Capture the cell that displays the provided text and extract its (X, Y) central coordinate. 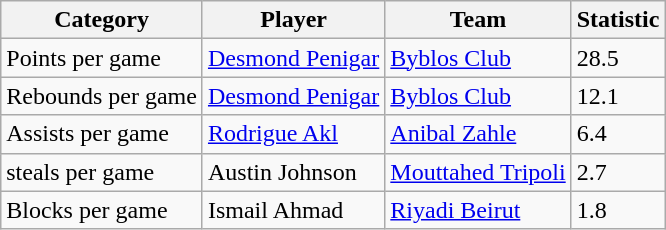
Points per game (102, 58)
Mouttahed Tripoli (478, 172)
28.5 (618, 58)
Team (478, 20)
Anibal Zahle (478, 134)
Riyadi Beirut (478, 210)
6.4 (618, 134)
Statistic (618, 20)
Ismail Ahmad (293, 210)
steals per game (102, 172)
Rebounds per game (102, 96)
12.1 (618, 96)
2.7 (618, 172)
Austin Johnson (293, 172)
Blocks per game (102, 210)
Category (102, 20)
Player (293, 20)
1.8 (618, 210)
Assists per game (102, 134)
Rodrigue Akl (293, 134)
